For the text-containing cell, return its midpoint in [x, y] coordinate format. 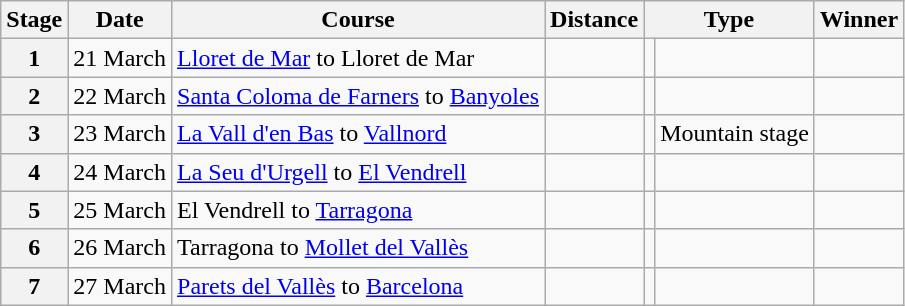
Santa Coloma de Farners to Banyoles [358, 96]
Lloret de Mar to Lloret de Mar [358, 58]
4 [34, 172]
21 March [120, 58]
Date [120, 20]
5 [34, 210]
6 [34, 248]
Winner [858, 20]
La Seu d'Urgell to El Vendrell [358, 172]
Distance [594, 20]
La Vall d'en Bas to Vallnord [358, 134]
25 March [120, 210]
3 [34, 134]
2 [34, 96]
Parets del Vallès to Barcelona [358, 286]
Mountain stage [735, 134]
Stage [34, 20]
27 March [120, 286]
Tarragona to Mollet del Vallès [358, 248]
22 March [120, 96]
1 [34, 58]
7 [34, 286]
26 March [120, 248]
El Vendrell to Tarragona [358, 210]
24 March [120, 172]
23 March [120, 134]
Course [358, 20]
Type [730, 20]
